From the cell containing the given text, extract its center point as [x, y] coordinate. 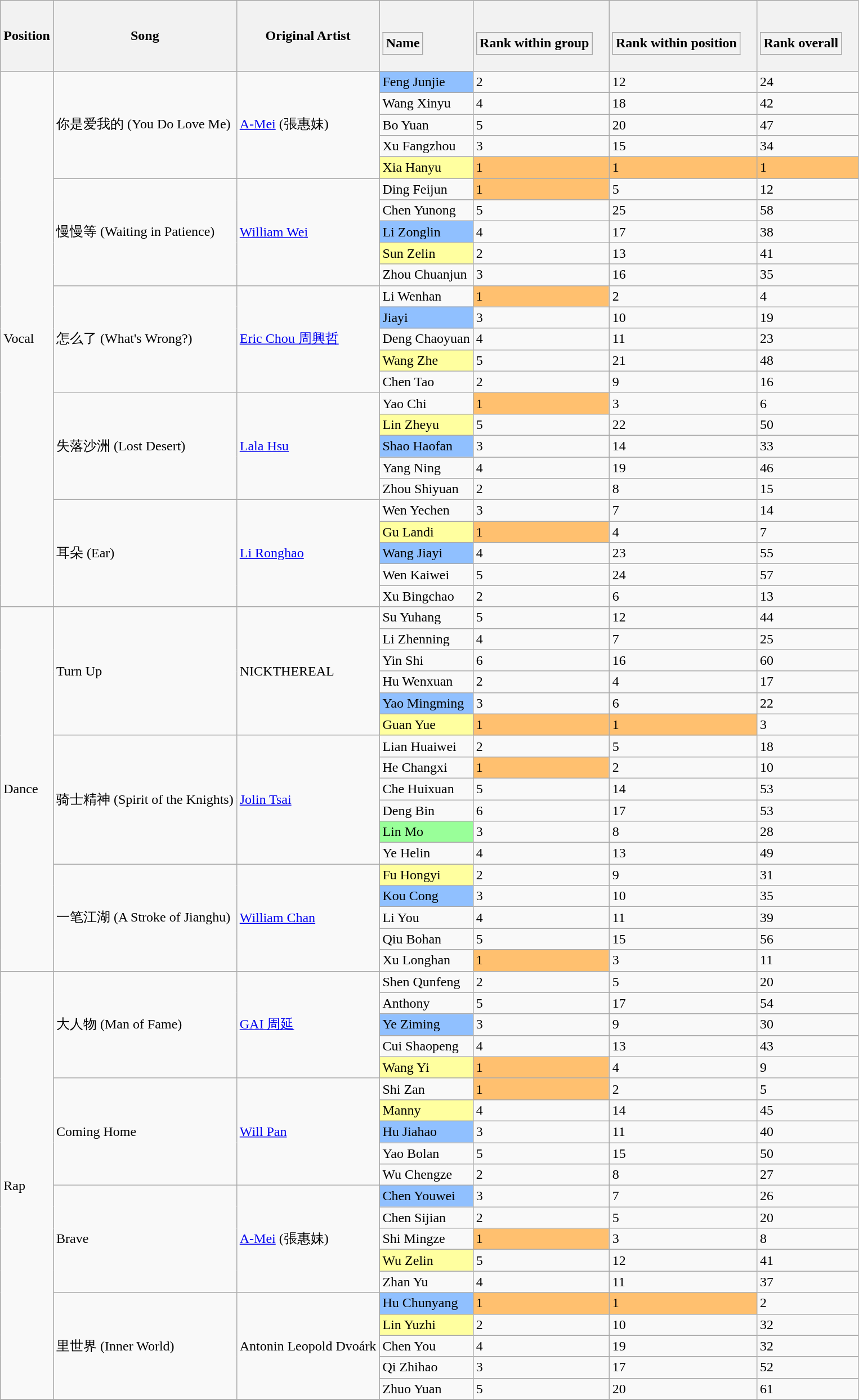
Qi Zhihao [426, 1367]
Li Wenhan [426, 296]
Gu Landi [426, 532]
Lin Yuzhi [426, 1325]
耳朵 (Ear) [145, 553]
Zhan Yu [426, 1282]
Deng Bin [426, 810]
Li Ronghao [308, 553]
Jiayi [426, 317]
48 [808, 360]
大人物 (Man of Fame) [145, 1025]
Shi Mingze [426, 1239]
47 [808, 124]
慢慢等 (Waiting in Patience) [145, 232]
Che Huixuan [426, 789]
Lin Zheyu [426, 424]
Will Pan [308, 1131]
Anthony [426, 1003]
Chen Youwei [426, 1196]
GAI 周延 [308, 1025]
Li Zonglin [426, 232]
Xu Fangzhou [426, 146]
37 [808, 1282]
一笔江湖 (A Stroke of Jianghu) [145, 918]
Jolin Tsai [308, 799]
54 [808, 1003]
21 [683, 360]
42 [808, 103]
Antonin Leopold Dvoárk [308, 1346]
Lian Huaiwei [426, 746]
Xu Longhan [426, 960]
Lin Mo [426, 832]
Yao Bolan [426, 1153]
NICKTHEREAL [308, 671]
Bo Yuan [426, 124]
Zhou Chuanjun [426, 275]
26 [808, 1196]
Yao Chi [426, 403]
57 [808, 575]
Zhou Shiyuan [426, 489]
Guan Yue [426, 724]
27 [808, 1175]
Song [145, 36]
Zhuo Yuan [426, 1389]
Cui Shaopeng [426, 1046]
Original Artist [308, 36]
Wang Zhe [426, 360]
55 [808, 553]
Ye Ziming [426, 1025]
33 [808, 446]
61 [808, 1389]
怎么了 (What's Wrong?) [145, 339]
Feng Junjie [426, 82]
Yin Shi [426, 660]
31 [808, 875]
Deng Chaoyuan [426, 339]
60 [808, 660]
Wen Kaiwei [426, 575]
52 [808, 1367]
28 [808, 832]
Xia Hanyu [426, 168]
34 [808, 146]
Vocal [27, 339]
Position [27, 36]
失落沙洲 (Lost Desert) [145, 446]
Chen Tao [426, 382]
Dance [27, 789]
Manny [426, 1110]
Sun Zelin [426, 253]
38 [808, 232]
43 [808, 1046]
Brave [145, 1239]
Yang Ning [426, 468]
39 [808, 918]
骑士精神 (Spirit of the Knights) [145, 799]
Wu Zelin [426, 1260]
里世界 (Inner World) [145, 1346]
Ding Feijun [426, 189]
你是爱我的 (You Do Love Me) [145, 124]
46 [808, 468]
30 [808, 1025]
Su Yuhang [426, 618]
He Changxi [426, 767]
Wang Yi [426, 1067]
Lala Hsu [308, 446]
56 [808, 939]
Shen Qunfeng [426, 982]
Yao Mingming [426, 703]
58 [808, 211]
45 [808, 1110]
Wen Yechen [426, 511]
Xu Bingchao [426, 596]
Li You [426, 918]
Qiu Bohan [426, 939]
Hu Wenxuan [426, 682]
Eric Chou 周興哲 [308, 339]
40 [808, 1131]
Rap [27, 1186]
Hu Jiahao [426, 1131]
Wang Xinyu [426, 103]
Hu Chunyang [426, 1303]
Shao Haofan [426, 446]
Coming Home [145, 1131]
Chen Sijian [426, 1218]
Ye Helin [426, 853]
Turn Up [145, 671]
Wu Chengze [426, 1175]
Chen Yunong [426, 211]
Chen You [426, 1346]
49 [808, 853]
Li Zhenning [426, 639]
Shi Zan [426, 1089]
William Chan [308, 918]
William Wei [308, 232]
Kou Cong [426, 896]
Fu Hongyi [426, 875]
Wang Jiayi [426, 553]
44 [808, 618]
